From the cell containing the given text, extract its center point as (x, y) coordinate. 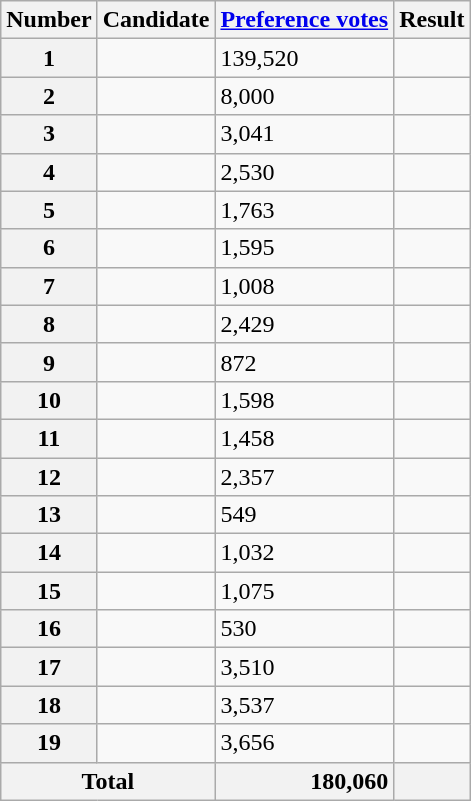
5 (49, 210)
549 (304, 515)
2,357 (304, 477)
3,537 (304, 705)
2,429 (304, 324)
1,595 (304, 248)
Total (108, 781)
139,520 (304, 58)
1,763 (304, 210)
3 (49, 134)
14 (49, 553)
180,060 (304, 781)
2 (49, 96)
3,510 (304, 667)
1,008 (304, 286)
10 (49, 400)
16 (49, 629)
3,656 (304, 743)
3,041 (304, 134)
13 (49, 515)
9 (49, 362)
Preference votes (304, 20)
18 (49, 705)
19 (49, 743)
1,598 (304, 400)
2,530 (304, 172)
12 (49, 477)
1 (49, 58)
872 (304, 362)
1,458 (304, 438)
530 (304, 629)
4 (49, 172)
1,032 (304, 553)
15 (49, 591)
8,000 (304, 96)
1,075 (304, 591)
8 (49, 324)
Result (432, 20)
Candidate (156, 20)
17 (49, 667)
6 (49, 248)
Number (49, 20)
7 (49, 286)
11 (49, 438)
